Identify which cell holds the provided text, then report its (X, Y) central coordinate. 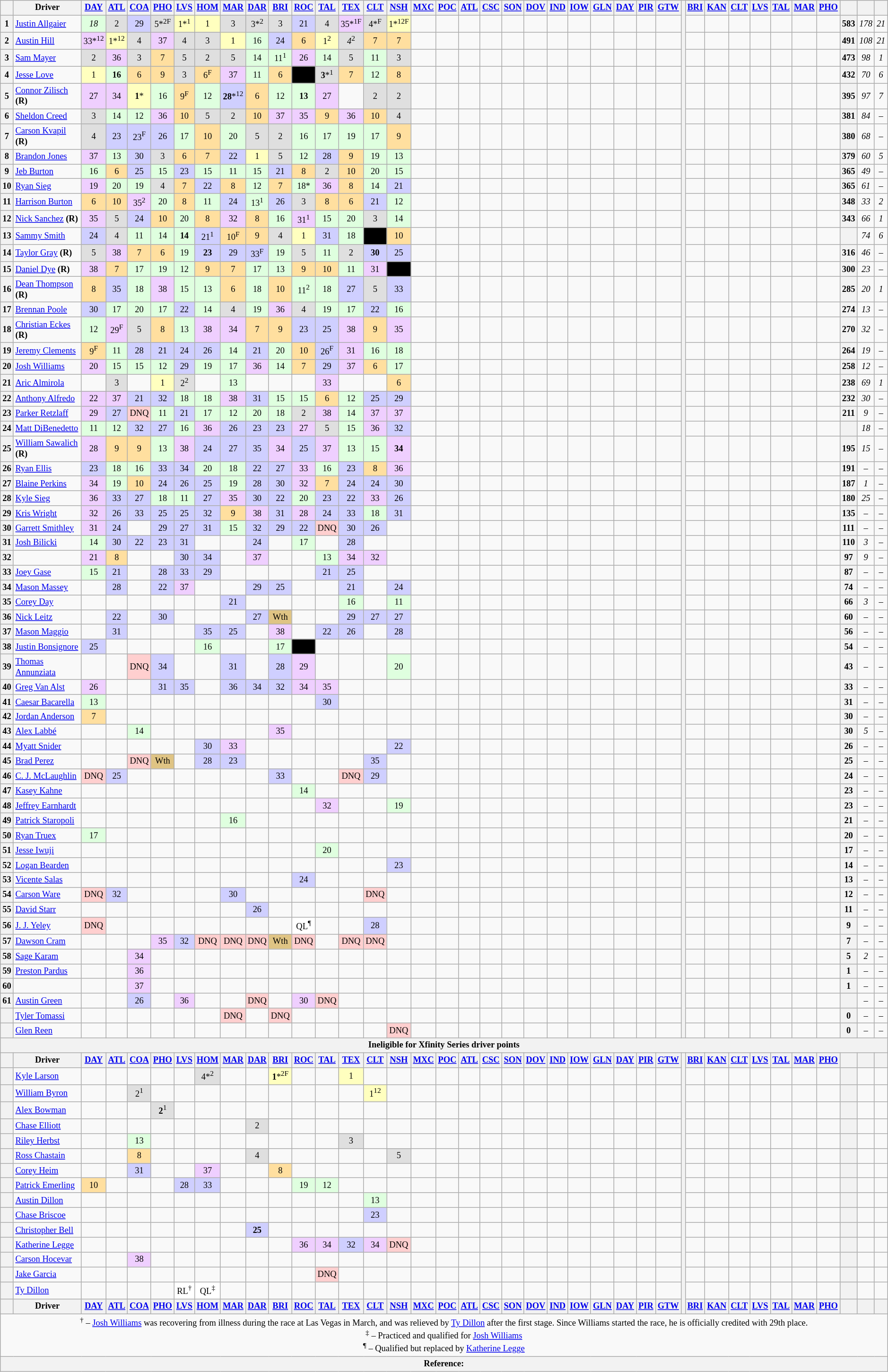
47 (7, 791)
4*F (375, 24)
Matt DiBenedetto (47, 429)
Kyle Sieg (47, 499)
316 (848, 254)
270 (848, 330)
Sammy Smith (47, 237)
191 (848, 468)
352 (139, 202)
Carson Hocevar (47, 1259)
52 (7, 865)
3*1 (327, 75)
Ty Dillon (47, 1291)
187 (848, 484)
50 (7, 836)
Reference: (444, 1363)
Carson Ware (47, 895)
Caesar Bacarella (47, 702)
380 (848, 137)
J. J. Yeley (47, 926)
68 (866, 137)
Logan Bearden (47, 865)
28*12 (233, 96)
395 (848, 96)
Josh Bilicki (47, 543)
44 (7, 747)
David Starr (47, 909)
Jake Garcia (47, 1275)
Tyler Tomassi (47, 1015)
Chase Briscoe (47, 1215)
53 (7, 880)
Patrick Emerling (47, 1186)
Jeffrey Earnhardt (47, 806)
348 (848, 202)
Corey Heim (47, 1170)
238 (848, 383)
Dean Thompson (R) (47, 290)
Ross Chastain (47, 1156)
Preston Pardus (47, 971)
Connor Zilisch (R) (47, 96)
Kyle Larson (47, 1076)
Vicente Salas (47, 880)
110 (848, 543)
Austin Hill (47, 41)
Sam Mayer (47, 58)
583 (848, 24)
Carson Kvapil (R) (47, 137)
Mason Massey (47, 588)
473 (848, 58)
Nick Leitz (47, 617)
Anthony Alfredo (47, 398)
195 (848, 449)
491 (848, 41)
45 (7, 762)
59 (7, 971)
Blaine Perkins (47, 484)
55 (7, 909)
C. J. McLaughlin (47, 776)
4*2 (207, 1076)
Austin Green (47, 1001)
Joey Gase (47, 572)
Josh Williams (47, 367)
258 (848, 367)
QL¶ (304, 926)
Ryan Ellis (47, 468)
108 (866, 41)
Alex Labbé (47, 731)
135 (848, 513)
33F (257, 254)
10F (233, 237)
William Sawalich (R) (47, 449)
29F (116, 330)
300 (848, 270)
379 (848, 157)
3*2 (257, 24)
48 (7, 806)
Ryan Truex (47, 836)
Parker Retzlaff (47, 413)
RL† (184, 1291)
381 (848, 116)
Jesse Iwuji (47, 851)
Alex Bowman (47, 1110)
5*2F (163, 24)
131 (257, 202)
180 (848, 499)
Glen Reen (47, 1030)
Corey Day (47, 603)
Kasey Kahne (47, 791)
Katherine Legge (47, 1245)
William Byron (47, 1093)
Mason Maggio (47, 632)
274 (848, 309)
58 (7, 957)
26F (327, 351)
Sheldon Creed (47, 116)
1* (139, 96)
Thomas Annunziata (47, 667)
Justin Bonsignore (47, 647)
Patrick Staropoli (47, 820)
232 (848, 398)
Chase Elliott (47, 1126)
343 (848, 220)
Kris Wright (47, 513)
87 (848, 572)
Jordan Anderson (47, 717)
Brandon Jones (47, 157)
311 (304, 220)
Taylor Gray (R) (47, 254)
39 (7, 667)
432 (848, 75)
Justin Allgaier (47, 24)
6F (207, 75)
Myatt Snider (47, 747)
35*1F (351, 24)
69 (866, 383)
Jeb Burton (47, 171)
Austin Dillon (47, 1201)
Aric Almirola (47, 383)
1*12 (116, 41)
Christopher Bell (47, 1230)
Greg Van Alst (47, 687)
Daniel Dye (R) (47, 270)
Brad Perez (47, 762)
Ryan Sieg (47, 186)
Brennan Poole (47, 309)
1*12F (399, 24)
70 (866, 75)
Jeremy Clements (47, 351)
84 (866, 116)
18* (304, 186)
Harrison Burton (47, 202)
264 (848, 351)
Riley Herbst (47, 1141)
Garrett Smithley (47, 528)
51 (7, 851)
Jesse Love (47, 75)
QL‡ (207, 1291)
178 (866, 24)
1*1 (184, 24)
98 (866, 58)
Dawson Cram (47, 941)
41 (7, 702)
23F (139, 137)
285 (848, 290)
40 (7, 687)
33*12 (94, 41)
Nick Sanchez (R) (47, 220)
Sage Karam (47, 957)
Ineligible for Xfinity Series driver points (444, 1046)
57 (7, 941)
Christian Eckes (R) (47, 330)
1*2F (280, 1076)
